Capture the cell that displays the provided text and extract its [x, y] central coordinate. 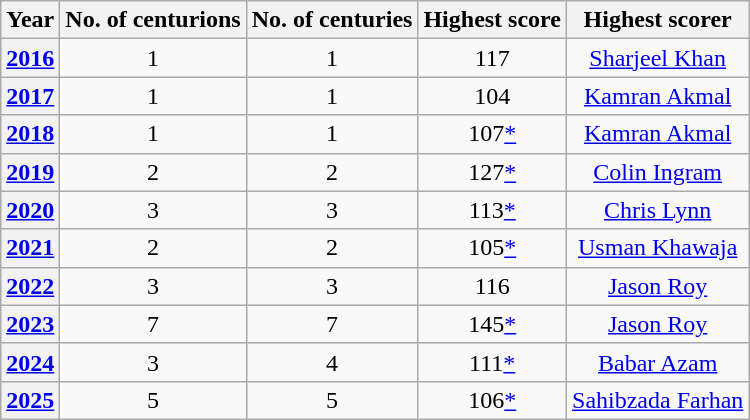
Chris Lynn [658, 210]
113* [492, 210]
4 [332, 362]
105* [492, 248]
Colin Ingram [658, 172]
2022 [30, 286]
Sahibzada Farhan [658, 400]
116 [492, 286]
111* [492, 362]
145* [492, 324]
Highest scorer [658, 20]
Usman Khawaja [658, 248]
Babar Azam [658, 362]
2019 [30, 172]
2023 [30, 324]
Highest score [492, 20]
107* [492, 134]
Sharjeel Khan [658, 58]
Year [30, 20]
2020 [30, 210]
2016 [30, 58]
2025 [30, 400]
106* [492, 400]
117 [492, 58]
2024 [30, 362]
No. of centuries [332, 20]
2021 [30, 248]
2017 [30, 96]
No. of centurions [153, 20]
104 [492, 96]
2018 [30, 134]
127* [492, 172]
